Search for the cell housing the specified text and yield its [x, y] center coordinate. 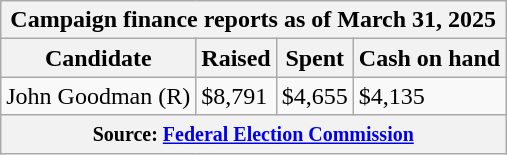
$8,791 [236, 96]
Spent [314, 58]
Source: Federal Election Commission [254, 134]
Cash on hand [429, 58]
$4,655 [314, 96]
John Goodman (R) [98, 96]
$4,135 [429, 96]
Raised [236, 58]
Candidate [98, 58]
Campaign finance reports as of March 31, 2025 [254, 20]
